Return the [X, Y] coordinate for the center point of the cell that contains the specified text.  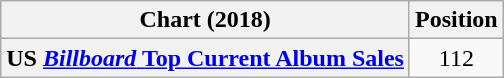
112 [456, 58]
Chart (2018) [206, 20]
Position [456, 20]
US Billboard Top Current Album Sales [206, 58]
